Provide the [X, Y] coordinate of the cell's center where the given text is located.  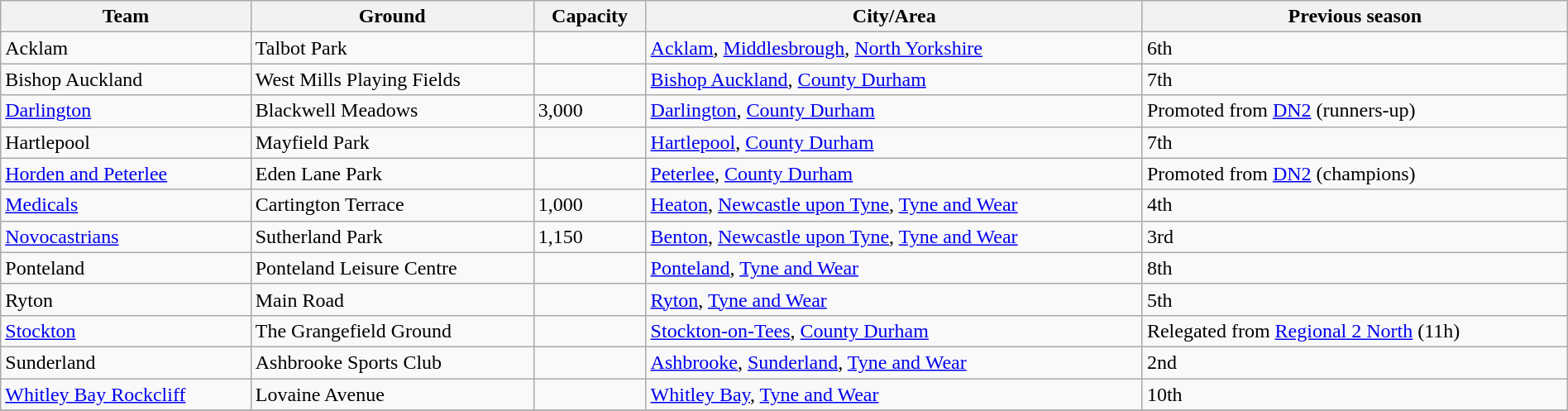
Lovaine Avenue [392, 394]
Bishop Auckland [126, 79]
Team [126, 17]
Whitley Bay, Tyne and Wear [894, 394]
Promoted from DN2 (champions) [1355, 174]
3rd [1355, 237]
Peterlee, County Durham [894, 174]
Ashbrooke, Sunderland, Tyne and Wear [894, 362]
Cartington Terrace [392, 205]
4th [1355, 205]
Ryton [126, 299]
Mayfield Park [392, 142]
Whitley Bay Rockcliff [126, 394]
Stockton-on-Tees, County Durham [894, 331]
Acklam, Middlesbrough, North Yorkshire [894, 48]
Promoted from DN2 (runners-up) [1355, 111]
8th [1355, 268]
Benton, Newcastle upon Tyne, Tyne and Wear [894, 237]
Eden Lane Park [392, 174]
Ponteland, Tyne and Wear [894, 268]
The Grangefield Ground [392, 331]
Sunderland [126, 362]
Capacity [590, 17]
Novocastrians [126, 237]
1,150 [590, 237]
Previous season [1355, 17]
2nd [1355, 362]
Sutherland Park [392, 237]
Acklam [126, 48]
West Mills Playing Fields [392, 79]
Heaton, Newcastle upon Tyne, Tyne and Wear [894, 205]
Talbot Park [392, 48]
Blackwell Meadows [392, 111]
City/Area [894, 17]
6th [1355, 48]
1,000 [590, 205]
10th [1355, 394]
Hartlepool, County Durham [894, 142]
Horden and Peterlee [126, 174]
Hartlepool [126, 142]
Ponteland [126, 268]
Main Road [392, 299]
Darlington [126, 111]
Darlington, County Durham [894, 111]
Ashbrooke Sports Club [392, 362]
Ponteland Leisure Centre [392, 268]
Ryton, Tyne and Wear [894, 299]
Ground [392, 17]
Bishop Auckland, County Durham [894, 79]
5th [1355, 299]
Relegated from Regional 2 North (11h) [1355, 331]
3,000 [590, 111]
Medicals [126, 205]
Stockton [126, 331]
